Capture the cell that displays the provided text and extract its [X, Y] central coordinate. 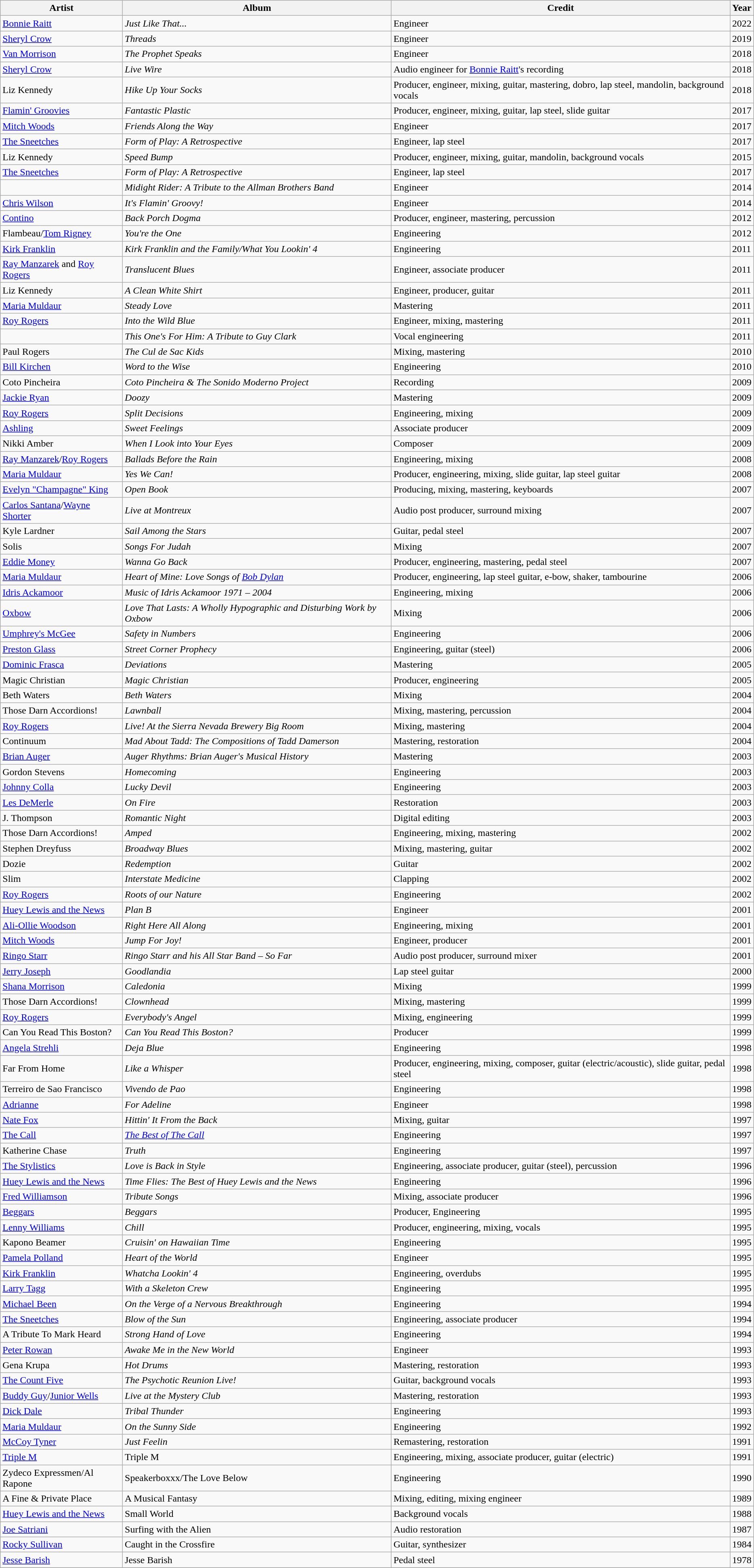
Love is Back in Style [257, 1166]
Producer, engineering, mixing, composer, guitar (electric/acoustic), slide guitar, pedal steel [561, 1069]
1978 [742, 1560]
Cruisin' on Hawaiian Time [257, 1243]
Joe Satriani [62, 1529]
Roots of our Nature [257, 894]
Mixing, editing, mixing engineer [561, 1499]
Idris Ackamoor [62, 592]
Mad About Tadd: The Compositions of Tadd Damerson [257, 741]
2000 [742, 971]
Music of Idris Ackamoor 1971 – 2004 [257, 592]
Street Corner Prophecy [257, 649]
Guitar, synthesizer [561, 1545]
Hot Drums [257, 1365]
Everybody's Angel [257, 1017]
This One's For Him: A Tribute to Guy Clark [257, 336]
Guitar [561, 864]
Adrianne [62, 1105]
Translucent Blues [257, 270]
Ringo Starr and his All Star Band – So Far [257, 956]
Dick Dale [62, 1411]
Steady Love [257, 306]
Composer [561, 443]
Mixing, associate producer [561, 1196]
Ashling [62, 428]
Associate producer [561, 428]
Heart of the World [257, 1258]
Producer, engineer, mixing, guitar, mastering, dobro, lap steel, mandolin, background vocals [561, 90]
2019 [742, 39]
Brian Auger [62, 757]
Deja Blue [257, 1048]
McCoy Tyner [62, 1442]
Caledonia [257, 987]
For Adeline [257, 1105]
The Count Five [62, 1380]
Midight Rider: A Tribute to the Allman Brothers Band [257, 187]
Producer, engineer, mixing, guitar, lap steel, slide guitar [561, 111]
Ballads Before the Rain [257, 459]
Producer, engineering, mastering, pedal steel [561, 562]
Pedal steel [561, 1560]
Engineer, producer [561, 940]
1989 [742, 1499]
1990 [742, 1478]
Johnny Colla [62, 787]
Open Book [257, 490]
Auger Rhythms: Brian Auger's Musical History [257, 757]
Gena Krupa [62, 1365]
Surfing with the Alien [257, 1529]
Heart of Mine: Love Songs of Bob Dylan [257, 577]
On Fire [257, 803]
Live! At the Sierra Nevada Brewery Big Room [257, 726]
Fred Williamson [62, 1196]
Kyle Lardner [62, 531]
Kirk Franklin and the Family/What You Lookin' 4 [257, 249]
Producing, mixing, mastering, keyboards [561, 490]
The Stylistics [62, 1166]
Kapono Beamer [62, 1243]
Flambeau/Tom Rigney [62, 234]
A Fine & Private Place [62, 1499]
Producer, engineer, mixing, guitar, mandolin, background vocals [561, 157]
Far From Home [62, 1069]
Engineering, associate producer [561, 1319]
Restoration [561, 803]
A Clean White Shirt [257, 290]
Continuum [62, 741]
Producer, Engineering [561, 1212]
Guitar, pedal steel [561, 531]
The Cul de Sac Kids [257, 352]
Interstate Medicine [257, 879]
Into the Wild Blue [257, 321]
Speed Bump [257, 157]
Guitar, background vocals [561, 1380]
Nate Fox [62, 1120]
A Tribute To Mark Heard [62, 1334]
When I Look into Your Eyes [257, 443]
Ray Manzarek and Roy Rogers [62, 270]
Engineering, associate producer, guitar (steel), percussion [561, 1166]
Coto Pincheira & The Sonido Moderno Project [257, 382]
Truth [257, 1150]
Pamela Polland [62, 1258]
Friends Along the Way [257, 126]
Mixing, engineering [561, 1017]
Artist [62, 8]
2022 [742, 23]
You're the One [257, 234]
Hike Up Your Socks [257, 90]
Vocal engineering [561, 336]
Producer, engineering, lap steel guitar, e-bow, shaker, tambourine [561, 577]
Engineering, mixing, mastering [561, 833]
Mixing, mastering, guitar [561, 848]
Producer, engineering, mixing, vocals [561, 1227]
1988 [742, 1514]
Peter Rowan [62, 1350]
Sweet Feelings [257, 428]
The Best of The Call [257, 1135]
Umphrey's McGee [62, 634]
Producer [561, 1032]
Audio post producer, surround mixing [561, 511]
Awake Me in the New World [257, 1350]
Songs For Judah [257, 546]
Jackie Ryan [62, 397]
2015 [742, 157]
Dozie [62, 864]
With a Skeleton Crew [257, 1289]
On the Sunny Side [257, 1426]
Live at the Mystery Club [257, 1396]
Lucky Devil [257, 787]
Threads [257, 39]
Vivendo de Pao [257, 1089]
Chris Wilson [62, 203]
Hittin' It From the Back [257, 1120]
Dominic Frasca [62, 664]
Safety in Numbers [257, 634]
Ray Manzarek/Roy Rogers [62, 459]
Redemption [257, 864]
J. Thompson [62, 818]
Background vocals [561, 1514]
Strong Hand of Love [257, 1334]
Remastering, restoration [561, 1442]
Engineering, guitar (steel) [561, 649]
Engineer, associate producer [561, 270]
1987 [742, 1529]
Engineering, mixing, associate producer, guitar (electric) [561, 1457]
Oxbow [62, 613]
Clownhead [257, 1002]
Flamin' Groovies [62, 111]
Eddie Money [62, 562]
Katherine Chase [62, 1150]
Ali-Ollie Woodson [62, 925]
Van Morrison [62, 54]
Producer, engineering, mixing, slide guitar, lap steel guitar [561, 474]
Love That Lasts: A Wholly Hypographic and Disturbing Work by Oxbow [257, 613]
Engineering, overdubs [561, 1273]
Digital editing [561, 818]
Bonnie Raitt [62, 23]
Right Here All Along [257, 925]
Deviations [257, 664]
Fantastic Plastic [257, 111]
Solis [62, 546]
1992 [742, 1426]
Contino [62, 218]
Word to the Wise [257, 367]
The Psychotic Reunion Live! [257, 1380]
Audio engineer for Bonnie Raitt's recording [561, 69]
Carlos Santana/Wayne Shorter [62, 511]
Just Like That... [257, 23]
It's Flamin' Groovy! [257, 203]
Homecoming [257, 772]
Lenny Williams [62, 1227]
Larry Tagg [62, 1289]
Time Flies: The Best of Huey Lewis and the News [257, 1181]
Credit [561, 8]
Ringo Starr [62, 956]
Angela Strehli [62, 1048]
Speakerboxxx/The Love Below [257, 1478]
Michael Been [62, 1304]
On the Verge of a Nervous Breakthrough [257, 1304]
Recording [561, 382]
Live Wire [257, 69]
Bill Kirchen [62, 367]
Just Feelin [257, 1442]
Rocky Sullivan [62, 1545]
Sail Among the Stars [257, 531]
Year [742, 8]
Album [257, 8]
Broadway Blues [257, 848]
Zydeco Expressmen/Al Rapone [62, 1478]
Live at Montreux [257, 511]
Jerry Joseph [62, 971]
Buddy Guy/Junior Wells [62, 1396]
Tribal Thunder [257, 1411]
Yes We Can! [257, 474]
Romantic Night [257, 818]
Chill [257, 1227]
Lap steel guitar [561, 971]
Caught in the Crossfire [257, 1545]
Stephen Dreyfuss [62, 848]
Mixing, mastering, percussion [561, 710]
Doozy [257, 397]
Les DeMerle [62, 803]
Like a Whisper [257, 1069]
Engineer, producer, guitar [561, 290]
1984 [742, 1545]
Wanna Go Back [257, 562]
Paul Rogers [62, 352]
Slim [62, 879]
Lawnball [257, 710]
Evelyn "Champagne" King [62, 490]
Small World [257, 1514]
Clapping [561, 879]
Plan B [257, 910]
Whatcha Lookin' 4 [257, 1273]
Producer, engineering [561, 680]
Back Porch Dogma [257, 218]
Producer, engineer, mastering, percussion [561, 218]
Blow of the Sun [257, 1319]
Coto Pincheira [62, 382]
Engineer, mixing, mastering [561, 321]
Terreiro de Sao Francisco [62, 1089]
Audio restoration [561, 1529]
Split Decisions [257, 413]
Tribute Songs [257, 1196]
Mixing, guitar [561, 1120]
Preston Glass [62, 649]
Goodlandia [257, 971]
The Prophet Speaks [257, 54]
Shana Morrison [62, 987]
A Musical Fantasy [257, 1499]
Jump For Joy! [257, 940]
Nikki Amber [62, 443]
Gordon Stevens [62, 772]
The Call [62, 1135]
Audio post producer, surround mixer [561, 956]
Amped [257, 833]
